Return the (X, Y) coordinate for the center point of the cell that contains the specified text.  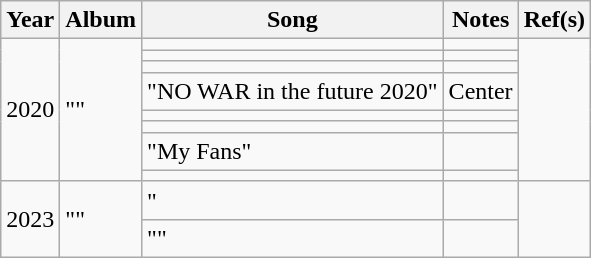
Notes (480, 20)
"My Fans" (293, 151)
2023 (30, 219)
Ref(s) (554, 20)
Center (480, 91)
" (293, 200)
2020 (30, 110)
Song (293, 20)
Album (101, 20)
"NO WAR in the future 2020" (293, 91)
Year (30, 20)
